Find where the given text appears and provide that cell's center as (X, Y) coordinate. 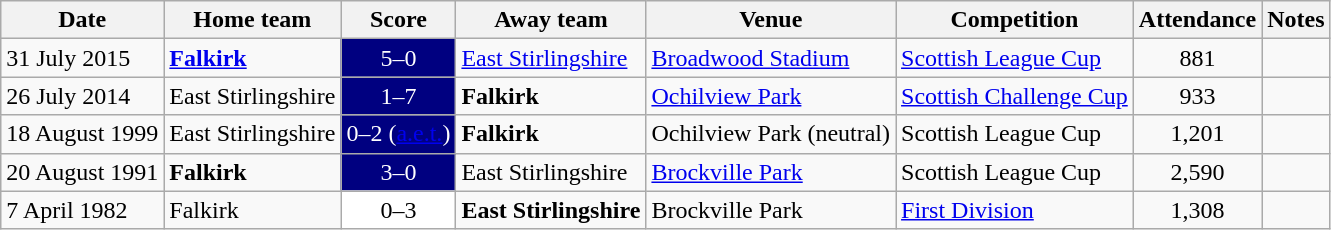
Home team (252, 20)
Date (82, 20)
Score (398, 20)
1,308 (1197, 210)
Notes (1296, 20)
Away team (551, 20)
20 August 1991 (82, 172)
0–2 (a.e.t.) (398, 134)
Scottish Challenge Cup (1015, 96)
881 (1197, 58)
First Division (1015, 210)
933 (1197, 96)
26 July 2014 (82, 96)
3–0 (398, 172)
Ochilview Park (neutral) (771, 134)
Competition (1015, 20)
1,201 (1197, 134)
31 July 2015 (82, 58)
18 August 1999 (82, 134)
0–3 (398, 210)
Ochilview Park (771, 96)
5–0 (398, 58)
1–7 (398, 96)
Venue (771, 20)
2,590 (1197, 172)
7 April 1982 (82, 210)
Attendance (1197, 20)
Broadwood Stadium (771, 58)
